For the text-containing cell, return its midpoint in [X, Y] coordinate format. 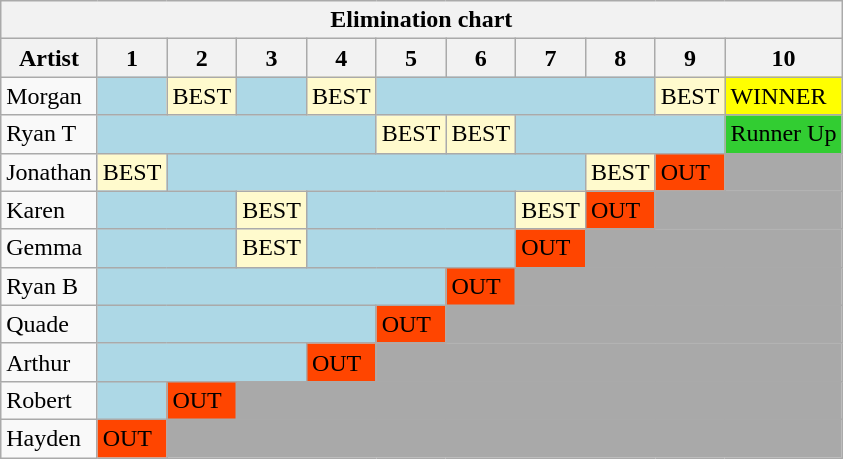
Karen [49, 210]
Robert [49, 400]
7 [551, 58]
Arthur [49, 362]
8 [620, 58]
Elimination chart [422, 20]
Ryan T [49, 134]
10 [784, 58]
Artist [49, 58]
WINNER [784, 96]
9 [690, 58]
Runner Up [784, 134]
Ryan B [49, 286]
5 [411, 58]
Jonathan [49, 172]
Hayden [49, 438]
Quade [49, 324]
Morgan [49, 96]
6 [481, 58]
1 [132, 58]
3 [272, 58]
4 [341, 58]
Gemma [49, 248]
2 [202, 58]
